Capture the cell that displays the provided text and extract its [X, Y] central coordinate. 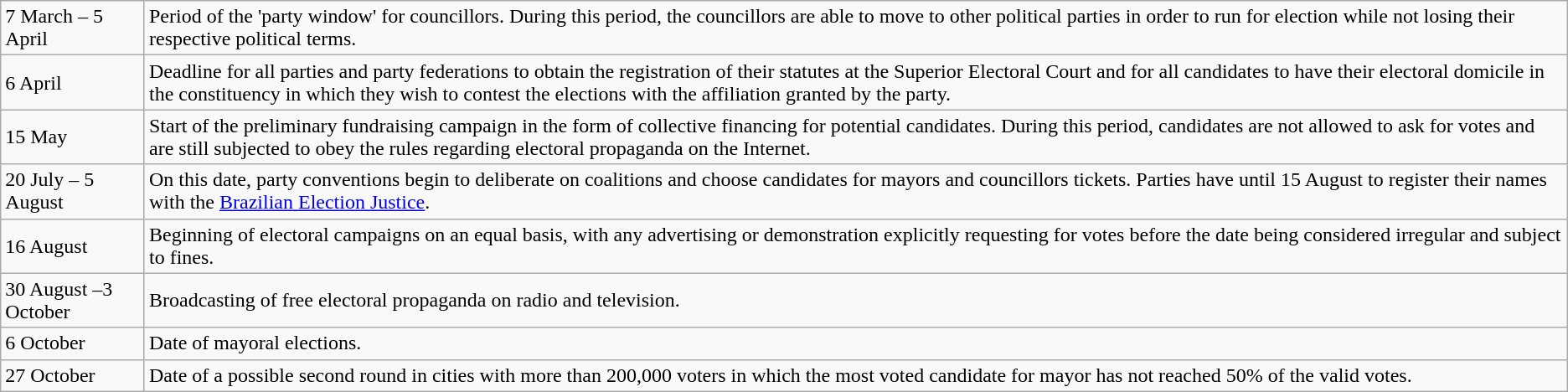
Date of mayoral elections. [856, 343]
27 October [73, 375]
16 August [73, 246]
15 May [73, 137]
30 August –3 October [73, 300]
20 July – 5 August [73, 191]
Broadcasting of free electoral propaganda on radio and television. [856, 300]
6 April [73, 82]
6 October [73, 343]
7 March – 5 April [73, 28]
